Scan for the cell matching the given text and deliver its [x, y] coordinate at center. 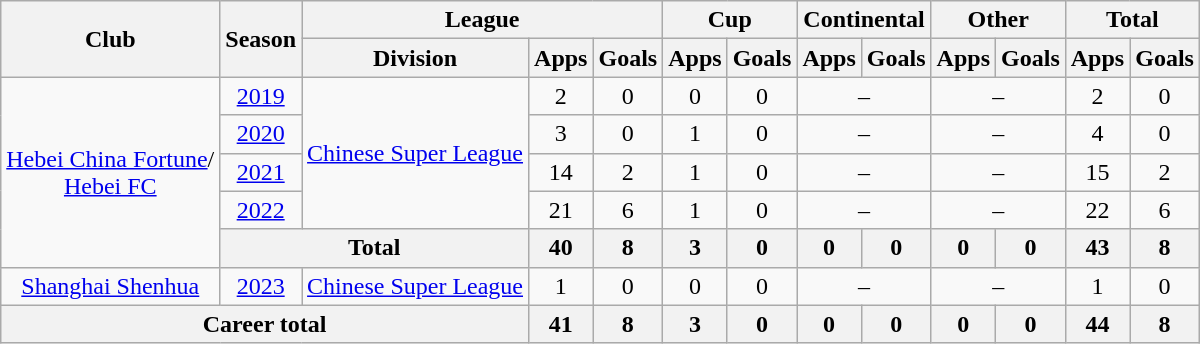
15 [1097, 172]
Continental [864, 20]
2021 [261, 172]
League [482, 20]
22 [1097, 210]
2023 [261, 286]
Season [261, 39]
2022 [261, 210]
41 [561, 324]
43 [1097, 248]
Shanghai Shenhua [110, 286]
40 [561, 248]
Cup [730, 20]
2020 [261, 134]
Division [416, 58]
14 [561, 172]
2019 [261, 96]
21 [561, 210]
Club [110, 39]
Other [998, 20]
44 [1097, 324]
Hebei China Fortune/Hebei FC [110, 172]
4 [1097, 134]
Career total [265, 324]
